Detect which cell encompasses the target text, then output its (x, y) center coordinate. 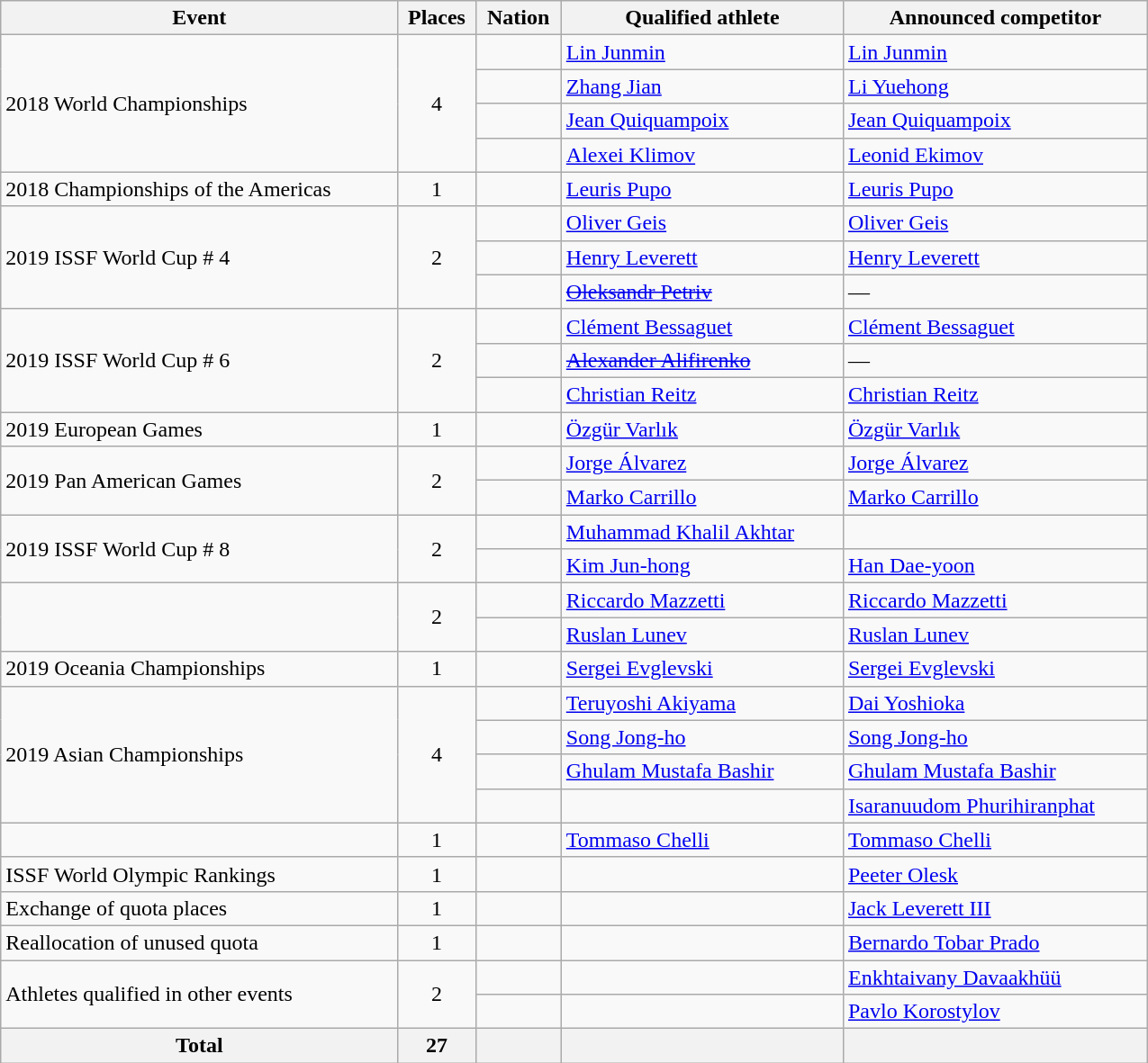
Han Dae-yoon (995, 566)
Places (437, 18)
Muhammad Khalil Akhtar (702, 532)
Dai Yoshioka (995, 703)
Pavlo Korostylov (995, 1012)
Peeter Olesk (995, 874)
Bernardo Tobar Prado (995, 942)
Qualified athlete (702, 18)
Kim Jun-hong (702, 566)
2019 Oceania Championships (200, 669)
Leonid Ekimov (995, 155)
ISSF World Olympic Rankings (200, 874)
2019 European Games (200, 429)
2018 World Championships (200, 104)
Alexander Alifirenko (702, 360)
Li Yuehong (995, 86)
2019 ISSF World Cup # 6 (200, 360)
Announced competitor (995, 18)
Nation (519, 18)
Isaranuudom Phurihiranphat (995, 806)
Zhang Jian (702, 86)
2019 ISSF World Cup # 4 (200, 257)
27 (437, 1046)
2019 Pan American Games (200, 481)
2018 Championships of the Americas (200, 189)
Reallocation of unused quota (200, 942)
Athletes qualified in other events (200, 994)
Event (200, 18)
2019 Asian Championships (200, 754)
Total (200, 1046)
Exchange of quota places (200, 908)
Teruyoshi Akiyama (702, 703)
Enkhtaivany Davaakhüü (995, 977)
Jack Leverett III (995, 908)
2019 ISSF World Cup # 8 (200, 549)
Alexei Klimov (702, 155)
Oleksandr Petriv (702, 292)
